Extract the [X, Y] coordinate from the center of the cell holding the provided text.  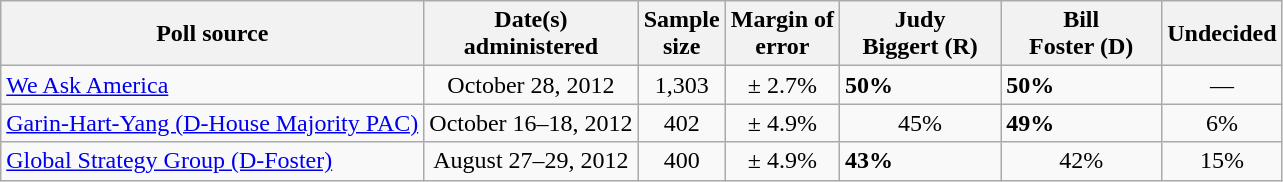
JudyBiggert (R) [920, 34]
Garin-Hart-Yang (D-House Majority PAC) [212, 123]
Margin oferror [782, 34]
43% [920, 161]
400 [682, 161]
402 [682, 123]
August 27–29, 2012 [531, 161]
October 28, 2012 [531, 85]
We Ask America [212, 85]
BillFoster (D) [1082, 34]
Date(s)administered [531, 34]
October 16–18, 2012 [531, 123]
Poll source [212, 34]
6% [1222, 123]
49% [1082, 123]
1,303 [682, 85]
Global Strategy Group (D-Foster) [212, 161]
± 2.7% [782, 85]
Undecided [1222, 34]
45% [920, 123]
— [1222, 85]
42% [1082, 161]
Samplesize [682, 34]
15% [1222, 161]
